Scan for the cell matching the given text and deliver its [x, y] coordinate at center. 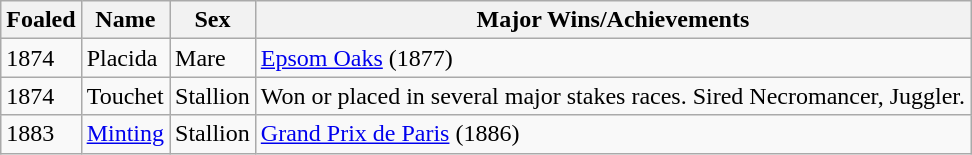
Placida [125, 58]
Foaled [41, 20]
Mare [213, 58]
Epsom Oaks (1877) [612, 58]
1883 [41, 134]
Sex [213, 20]
Won or placed in several major stakes races. Sired Necromancer, Juggler. [612, 96]
Touchet [125, 96]
Major Wins/Achievements [612, 20]
Name [125, 20]
Minting [125, 134]
Grand Prix de Paris (1886) [612, 134]
